Output the (X, Y) coordinate of the center of the cell containing the given text.  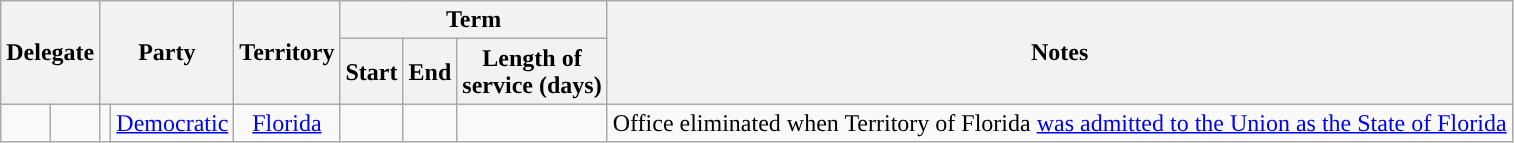
Office eliminated when Territory of Florida was admitted to the Union as the State of Florida (1060, 123)
Notes (1060, 52)
Delegate (50, 52)
End (430, 72)
Length ofservice (days) (532, 72)
Term (474, 20)
Party (167, 52)
Territory (287, 52)
Start (372, 72)
Florida (287, 123)
Democratic (172, 123)
